Output the [x, y] coordinate of the center of the cell containing the given text.  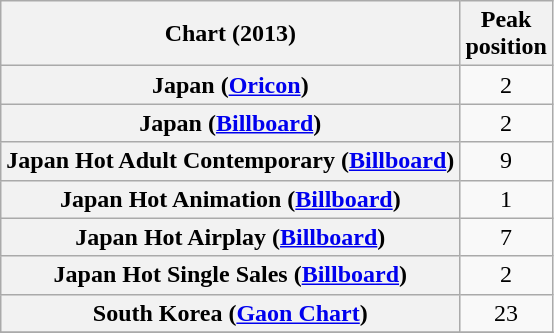
9 [506, 161]
South Korea (Gaon Chart) [230, 313]
Japan Hot Animation (Billboard) [230, 199]
Japan Hot Single Sales (Billboard) [230, 275]
Peakposition [506, 34]
7 [506, 237]
Japan (Billboard) [230, 123]
Japan Hot Adult Contemporary (Billboard) [230, 161]
1 [506, 199]
Chart (2013) [230, 34]
Japan (Oricon) [230, 85]
23 [506, 313]
Japan Hot Airplay (Billboard) [230, 237]
